Extract the [x, y] coordinate from the center of the cell holding the provided text.  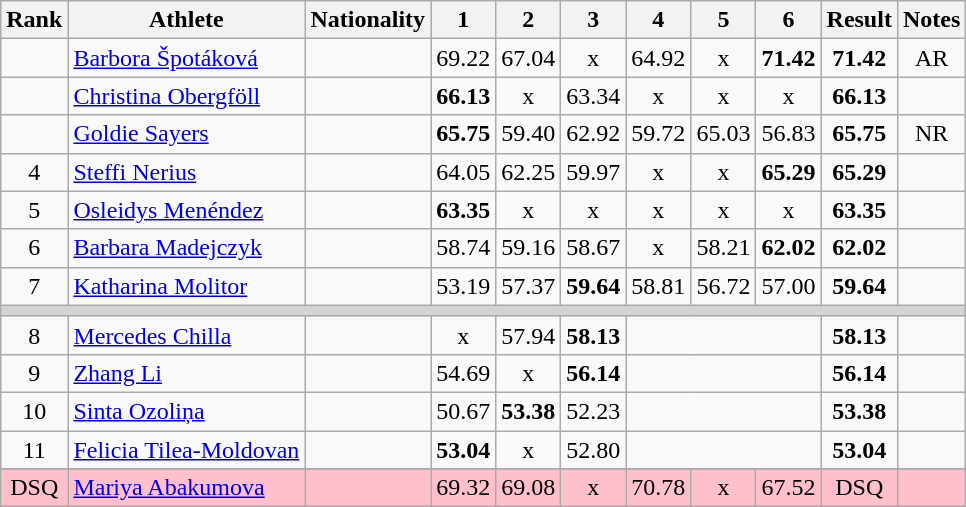
63.34 [594, 96]
8 [34, 335]
1 [464, 20]
Mariya Abakumova [186, 488]
9 [34, 373]
64.92 [658, 58]
Barbora Špotáková [186, 58]
Rank [34, 20]
Christina Obergföll [186, 96]
Result [859, 20]
Mercedes Chilla [186, 335]
65.03 [724, 134]
58.81 [658, 286]
62.92 [594, 134]
57.00 [788, 286]
56.83 [788, 134]
Katharina Molitor [186, 286]
52.23 [594, 411]
11 [34, 449]
Steffi Nerius [186, 172]
69.22 [464, 58]
67.52 [788, 488]
59.16 [528, 248]
7 [34, 286]
Athlete [186, 20]
58.67 [594, 248]
Zhang Li [186, 373]
Barbara Madejczyk [186, 248]
58.21 [724, 248]
Notes [931, 20]
59.72 [658, 134]
NR [931, 134]
64.05 [464, 172]
3 [594, 20]
10 [34, 411]
52.80 [594, 449]
59.97 [594, 172]
57.94 [528, 335]
54.69 [464, 373]
Nationality [368, 20]
56.72 [724, 286]
50.67 [464, 411]
Felicia Tilea-Moldovan [186, 449]
53.19 [464, 286]
Goldie Sayers [186, 134]
70.78 [658, 488]
67.04 [528, 58]
69.08 [528, 488]
Sinta Ozoliņa [186, 411]
58.74 [464, 248]
62.25 [528, 172]
59.40 [528, 134]
2 [528, 20]
69.32 [464, 488]
57.37 [528, 286]
AR [931, 58]
Osleidys Menéndez [186, 210]
